Provide the [X, Y] coordinate of the cell's center where the given text is located.  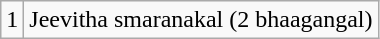
1 [12, 20]
Jeevitha smaranakal (2 bhaagangal) [201, 20]
